Return the (x, y) coordinate for the center point of the cell that contains the specified text.  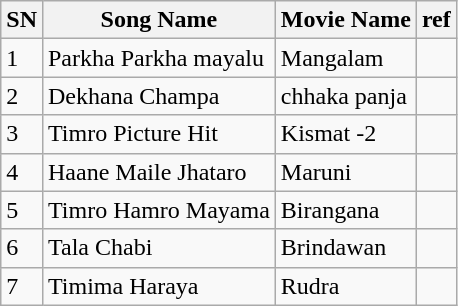
chhaka panja (346, 96)
7 (22, 286)
Mangalam (346, 58)
SN (22, 20)
3 (22, 134)
Kismat -2 (346, 134)
1 (22, 58)
Timima Haraya (158, 286)
4 (22, 172)
2 (22, 96)
Birangana (346, 210)
Maruni (346, 172)
Movie Name (346, 20)
Parkha Parkha mayalu (158, 58)
Brindawan (346, 248)
Timro Hamro Mayama (158, 210)
Haane Maile Jhataro (158, 172)
Tala Chabi (158, 248)
6 (22, 248)
Rudra (346, 286)
Timro Picture Hit (158, 134)
Dekhana Champa (158, 96)
Song Name (158, 20)
ref (436, 20)
5 (22, 210)
